Extract the (X, Y) coordinate from the center of the cell holding the provided text.  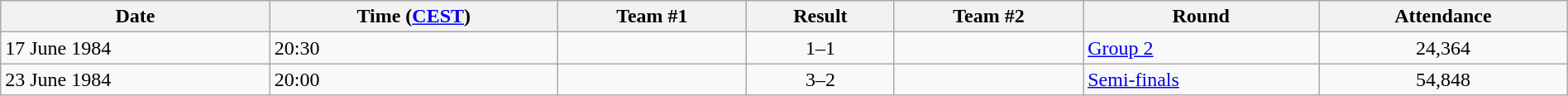
24,364 (1444, 48)
20:30 (414, 48)
Team #2 (988, 17)
Attendance (1444, 17)
Result (820, 17)
Semi-finals (1201, 79)
23 June 1984 (136, 79)
Round (1201, 17)
Group 2 (1201, 48)
54,848 (1444, 79)
20:00 (414, 79)
1–1 (820, 48)
Team #1 (652, 17)
3–2 (820, 79)
Date (136, 17)
Time (CEST) (414, 17)
17 June 1984 (136, 48)
